Detect which cell encompasses the target text, then output its [X, Y] center coordinate. 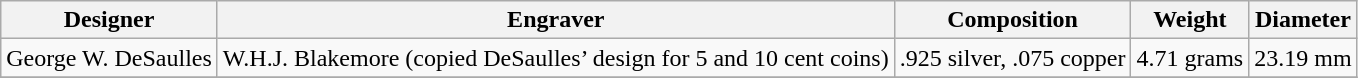
4.71 grams [1190, 58]
George W. DeSaulles [110, 58]
Composition [1012, 20]
Designer [110, 20]
.925 silver, .075 copper [1012, 58]
Diameter [1303, 20]
Weight [1190, 20]
W.H.J. Blakemore (copied DeSaulles’ design for 5 and 10 cent coins) [556, 58]
23.19 mm [1303, 58]
Engraver [556, 20]
